Capture the cell that displays the provided text and extract its (X, Y) central coordinate. 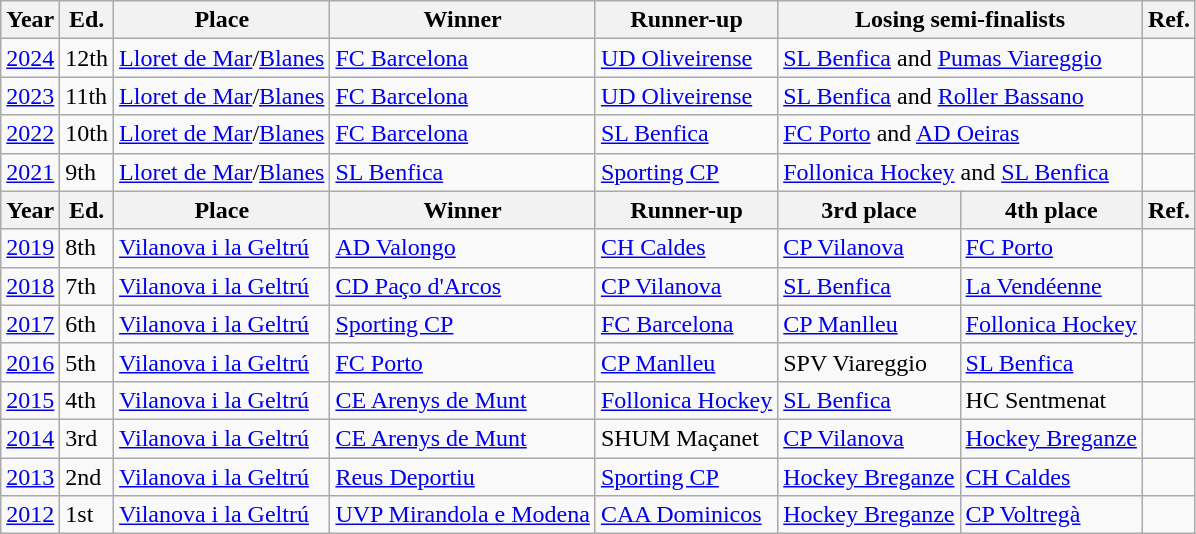
La Vendéenne (1051, 286)
9th (87, 172)
2nd (87, 477)
AD Valongo (462, 248)
UVP Mirandola e Modena (462, 515)
2017 (30, 324)
3rd place (869, 210)
2013 (30, 477)
CAA Dominicos (686, 515)
FC Porto and AD Oeiras (960, 134)
2021 (30, 172)
CD Paço d'Arcos (462, 286)
2015 (30, 400)
2022 (30, 134)
SHUM Maçanet (686, 438)
CP Voltregà (1051, 515)
Reus Deportiu (462, 477)
2014 (30, 438)
2018 (30, 286)
5th (87, 362)
11th (87, 96)
SPV Viareggio (869, 362)
2012 (30, 515)
SL Benfica and Pumas Viareggio (960, 58)
3rd (87, 438)
10th (87, 134)
8th (87, 248)
4th place (1051, 210)
HC Sentmenat (1051, 400)
12th (87, 58)
2024 (30, 58)
4th (87, 400)
Follonica Hockey and SL Benfica (960, 172)
6th (87, 324)
SL Benfica and Roller Bassano (960, 96)
1st (87, 515)
7th (87, 286)
Losing semi-finalists (960, 20)
2016 (30, 362)
2023 (30, 96)
2019 (30, 248)
